Return (X, Y) of the center of cell containing provided text 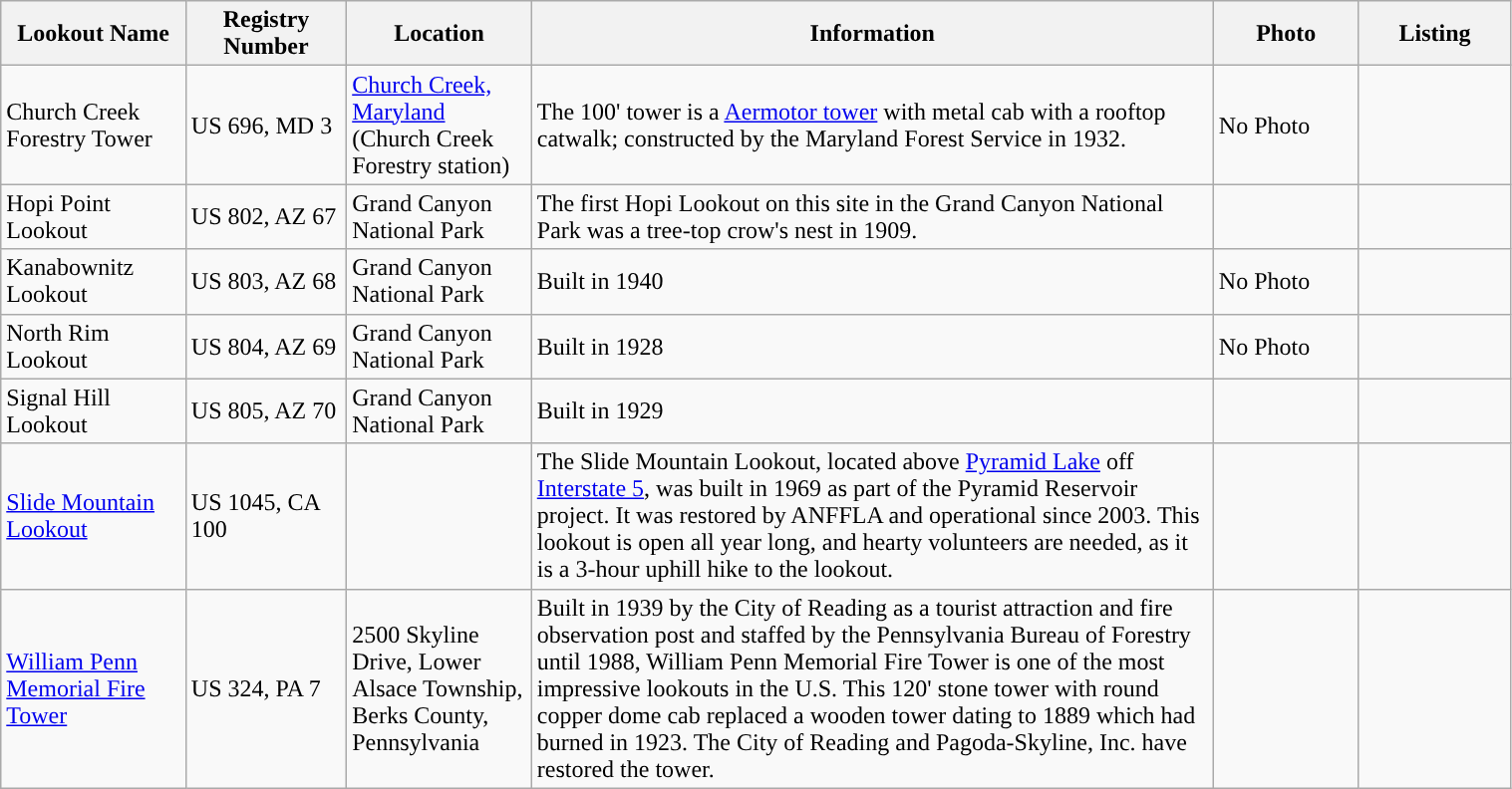
US 804, AZ 69 (265, 347)
Slide Mountain Lookout (94, 516)
Information (872, 34)
Signal Hill Lookout (94, 410)
Registry Number (265, 34)
Built in 1929 (872, 410)
The 100' tower is a Aermotor tower with metal cab with a rooftop catwalk; constructed by the Maryland Forest Service in 1932. (872, 126)
US 803, AZ 68 (265, 281)
Built in 1928 (872, 347)
Church Creek Forestry Tower (94, 126)
Location (440, 34)
US 1045, CA 100 (265, 516)
US 696, MD 3 (265, 126)
Listing (1435, 34)
William Penn Memorial Fire Tower (94, 688)
Photo (1286, 34)
Kanabownitz Lookout (94, 281)
US 324, PA 7 (265, 688)
Church Creek, Maryland (Church Creek Forestry station) (440, 126)
Hopi Point Lookout (94, 217)
Built in 1940 (872, 281)
US 802, AZ 67 (265, 217)
2500 Skyline Drive, Lower Alsace Township, Berks County, Pennsylvania (440, 688)
US 805, AZ 70 (265, 410)
North Rim Lookout (94, 347)
Lookout Name (94, 34)
The first Hopi Lookout on this site in the Grand Canyon National Park was a tree-top crow's nest in 1909. (872, 217)
